Determine the (X, Y) coordinate at the center of the cell enclosing the given text.  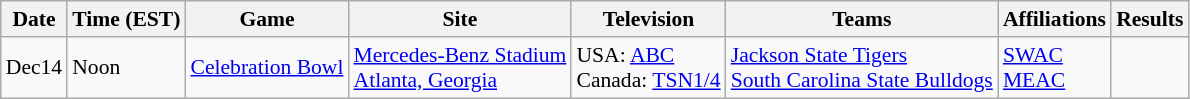
Jackson State TigersSouth Carolina State Bulldogs (862, 68)
Celebration Bowl (266, 68)
SWACMEAC (1054, 68)
Television (648, 19)
Dec14 (34, 68)
Results (1150, 19)
Noon (126, 68)
Game (266, 19)
Site (460, 19)
Date (34, 19)
Time (EST) (126, 19)
Teams (862, 19)
USA: ABCCanada: TSN1/4 (648, 68)
Mercedes-Benz StadiumAtlanta, Georgia (460, 68)
Affiliations (1054, 19)
